Pinpoint the cell where the given text exists, returning its [X, Y] midpoint coordinate. 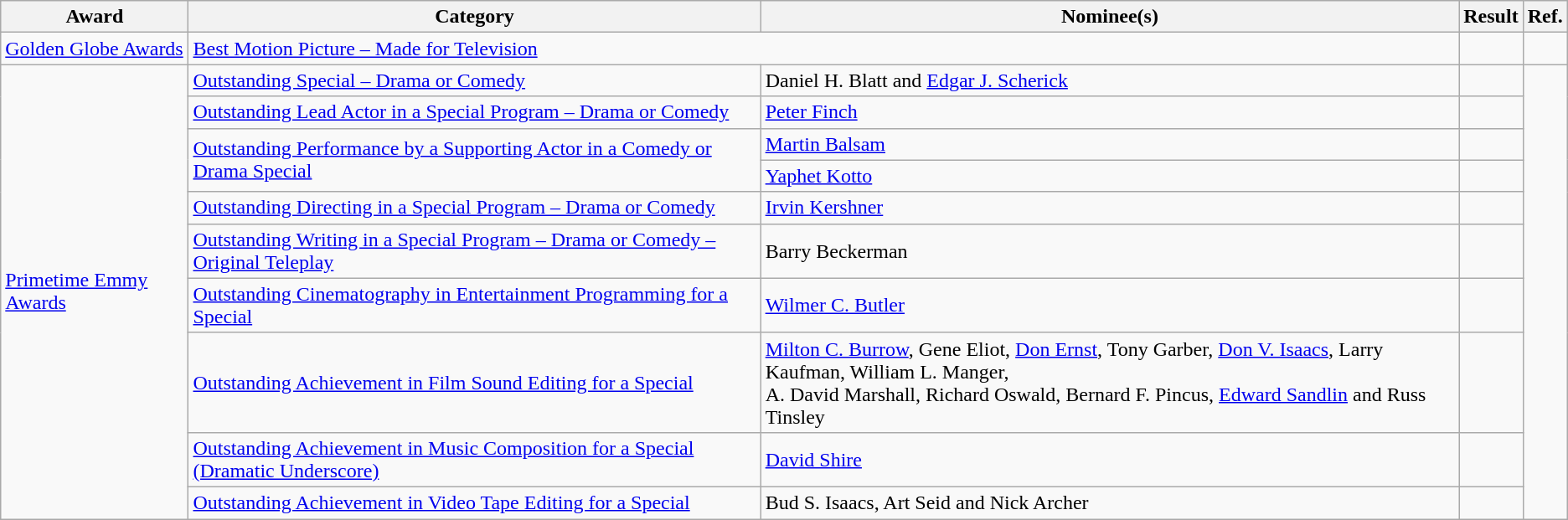
Outstanding Performance by a Supporting Actor in a Comedy or Drama Special [474, 160]
Best Motion Picture – Made for Television [824, 49]
Result [1491, 17]
Outstanding Achievement in Video Tape Editing for a Special [474, 502]
Primetime Emmy Awards [95, 291]
Martin Balsam [1110, 144]
Outstanding Writing in a Special Program – Drama or Comedy – Original Teleplay [474, 251]
Ref. [1545, 17]
Outstanding Special – Drama or Comedy [474, 80]
Wilmer C. Butler [1110, 305]
Category [474, 17]
Award [95, 17]
Yaphet Kotto [1110, 176]
Barry Beckerman [1110, 251]
Outstanding Achievement in Film Sound Editing for a Special [474, 382]
David Shire [1110, 459]
Nominee(s) [1110, 17]
Outstanding Achievement in Music Composition for a Special (Dramatic Underscore) [474, 459]
Golden Globe Awards [95, 49]
Daniel H. Blatt and Edgar J. Scherick [1110, 80]
Outstanding Lead Actor in a Special Program – Drama or Comedy [474, 112]
Irvin Kershner [1110, 208]
Bud S. Isaacs, Art Seid and Nick Archer [1110, 502]
Outstanding Cinematography in Entertainment Programming for a Special [474, 305]
Outstanding Directing in a Special Program – Drama or Comedy [474, 208]
Peter Finch [1110, 112]
